For the text-containing cell, return its midpoint in [x, y] coordinate format. 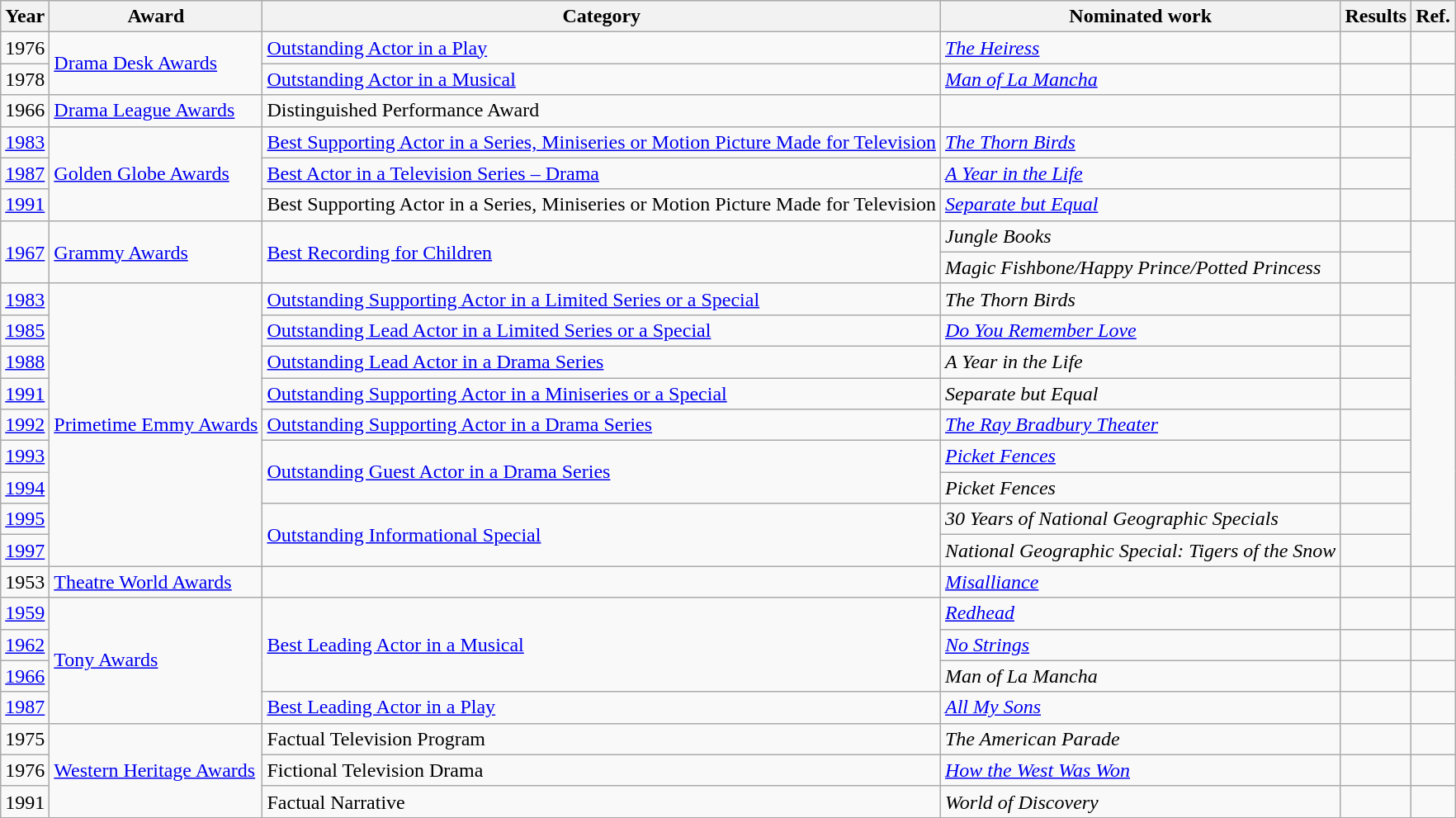
The American Parade [1140, 739]
Western Heritage Awards [156, 770]
Outstanding Informational Special [602, 535]
Best Actor in a Television Series – Drama [602, 173]
Nominated work [1140, 17]
Jungle Books [1140, 236]
Best Leading Actor in a Musical [602, 645]
Best Leading Actor in a Play [602, 707]
Ref. [1433, 17]
Outstanding Lead Actor in a Limited Series or a Special [602, 330]
30 Years of National Geographic Specials [1140, 519]
The Heiress [1140, 48]
Outstanding Actor in a Musical [602, 79]
Golden Globe Awards [156, 173]
Drama League Awards [156, 111]
1992 [25, 425]
Factual Television Program [602, 739]
All My Sons [1140, 707]
National Geographic Special: Tigers of the Snow [1140, 551]
Primetime Emmy Awards [156, 424]
1962 [25, 645]
Misalliance [1140, 582]
1993 [25, 456]
How the West Was Won [1140, 770]
Outstanding Guest Actor in a Drama Series [602, 472]
1953 [25, 582]
Best Recording for Children [602, 252]
Award [156, 17]
Tony Awards [156, 660]
No Strings [1140, 645]
Outstanding Supporting Actor in a Drama Series [602, 425]
The Ray Bradbury Theater [1140, 425]
1994 [25, 488]
Redhead [1140, 613]
1978 [25, 79]
1997 [25, 551]
Outstanding Lead Actor in a Drama Series [602, 362]
1985 [25, 330]
Grammy Awards [156, 252]
Do You Remember Love [1140, 330]
1959 [25, 613]
Outstanding Supporting Actor in a Limited Series or a Special [602, 299]
Results [1376, 17]
Category [602, 17]
Distinguished Performance Award [602, 111]
1995 [25, 519]
World of Discovery [1140, 801]
Outstanding Supporting Actor in a Miniseries or a Special [602, 394]
Outstanding Actor in a Play [602, 48]
Magic Fishbone/Happy Prince/Potted Princess [1140, 267]
Theatre World Awards [156, 582]
Year [25, 17]
Fictional Television Drama [602, 770]
1988 [25, 362]
Drama Desk Awards [156, 64]
1967 [25, 252]
1975 [25, 739]
Factual Narrative [602, 801]
